Return the (X, Y) coordinate for the center point of the cell that contains the specified text.  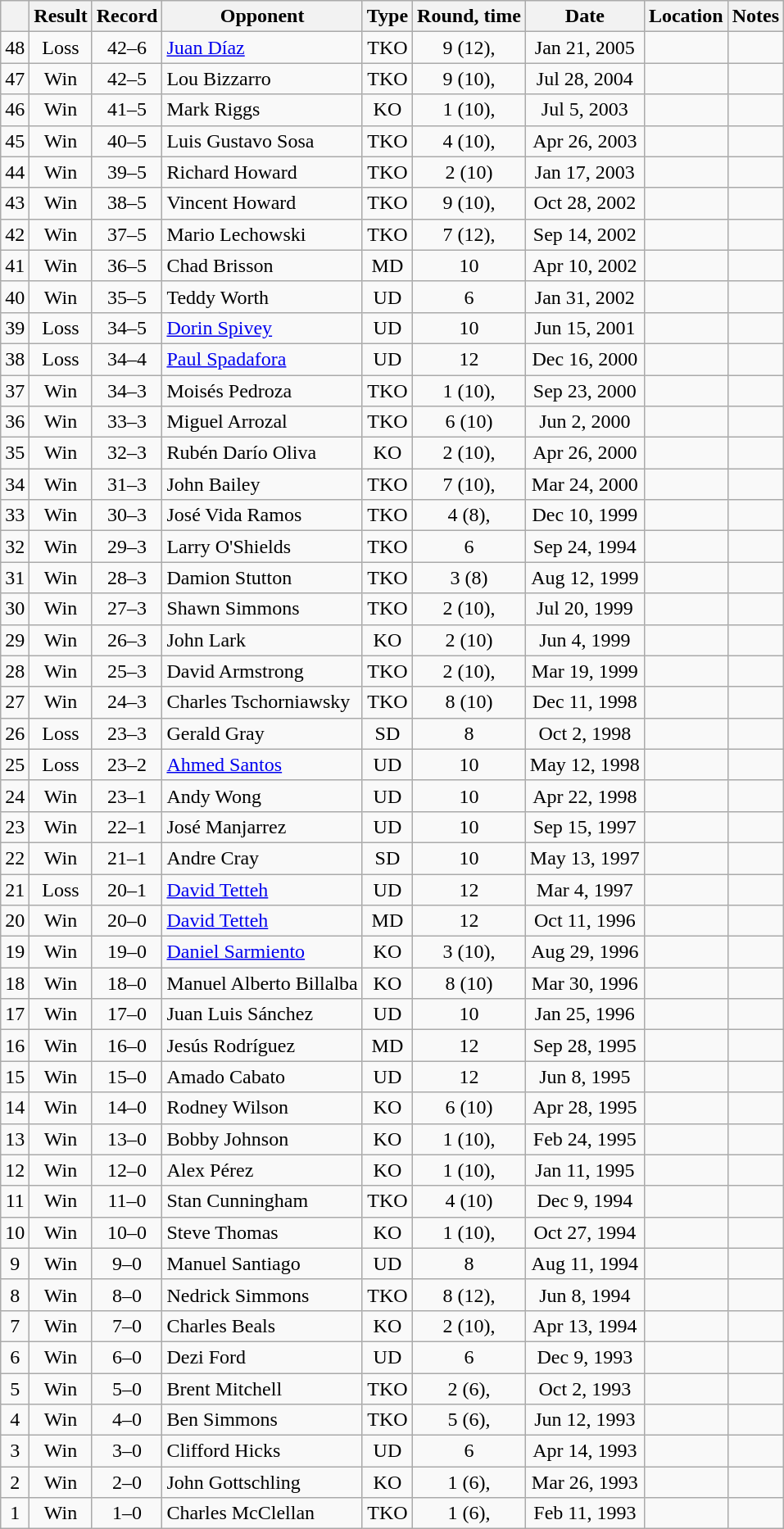
Jun 2, 2000 (585, 422)
23–1 (127, 796)
14 (15, 1108)
17–0 (127, 1014)
Type (387, 16)
Jul 5, 2003 (585, 110)
5–0 (127, 1389)
32–3 (127, 453)
22–1 (127, 827)
Jun 8, 1994 (585, 1295)
19 (15, 952)
5 (15, 1389)
Apr 26, 2003 (585, 141)
Mar 30, 1996 (585, 983)
Dorin Spivey (262, 328)
Apr 26, 2000 (585, 453)
Moisés Pedroza (262, 391)
Oct 27, 1994 (585, 1232)
4 (10) (469, 1201)
Andy Wong (262, 796)
3–0 (127, 1451)
26–3 (127, 640)
Apr 28, 1995 (585, 1108)
Juan Luis Sánchez (262, 1014)
23 (15, 827)
Jul 20, 1999 (585, 609)
38–5 (127, 203)
18 (15, 983)
46 (15, 110)
37 (15, 391)
Gerald Gray (262, 733)
39–5 (127, 172)
4 (8), (469, 515)
33–3 (127, 422)
48 (15, 48)
Bobby Johnson (262, 1139)
Ben Simmons (262, 1420)
Mario Lechowski (262, 234)
Damion Stutton (262, 578)
Jan 31, 2002 (585, 297)
Clifford Hicks (262, 1451)
28 (15, 671)
41 (15, 265)
38 (15, 359)
Feb 24, 1995 (585, 1139)
Jul 28, 2004 (585, 79)
20 (15, 921)
Alex Pérez (262, 1170)
Brent Mitchell (262, 1389)
7 (10), (469, 484)
Jan 17, 2003 (585, 172)
31–3 (127, 484)
44 (15, 172)
3 (10), (469, 952)
Nedrick Simmons (262, 1295)
20–0 (127, 921)
42–6 (127, 48)
29 (15, 640)
May 13, 1997 (585, 858)
18–0 (127, 983)
13–0 (127, 1139)
David Armstrong (262, 671)
Location (686, 16)
37–5 (127, 234)
Dezi Ford (262, 1357)
Chad Brisson (262, 265)
Luis Gustavo Sosa (262, 141)
34–3 (127, 391)
Dec 9, 1993 (585, 1357)
42 (15, 234)
1–0 (127, 1513)
Mar 24, 2000 (585, 484)
Date (585, 16)
Manuel Santiago (262, 1264)
39 (15, 328)
Mar 4, 1997 (585, 889)
43 (15, 203)
16 (15, 1046)
Round, time (469, 16)
15–0 (127, 1077)
25 (15, 764)
34–5 (127, 328)
Oct 2, 1993 (585, 1389)
May 12, 1998 (585, 764)
8–0 (127, 1295)
Sep 15, 1997 (585, 827)
34 (15, 484)
28–3 (127, 578)
27–3 (127, 609)
30 (15, 609)
Aug 12, 1999 (585, 578)
23–2 (127, 764)
6–0 (127, 1357)
John Gottschling (262, 1482)
34–4 (127, 359)
11–0 (127, 1201)
Mark Riggs (262, 110)
33 (15, 515)
Larry O'Shields (262, 547)
7 (12), (469, 234)
9 (12), (469, 48)
47 (15, 79)
36–5 (127, 265)
16–0 (127, 1046)
27 (15, 702)
Sep 28, 1995 (585, 1046)
Lou Bizzarro (262, 79)
30–3 (127, 515)
5 (6), (469, 1420)
Charles McClellan (262, 1513)
John Bailey (262, 484)
Notes (755, 16)
Jun 12, 1993 (585, 1420)
13 (15, 1139)
John Lark (262, 640)
14–0 (127, 1108)
15 (15, 1077)
23–3 (127, 733)
Jun 15, 2001 (585, 328)
Apr 13, 1994 (585, 1326)
24 (15, 796)
Paul Spadafora (262, 359)
Sep 24, 1994 (585, 547)
Rubén Darío Oliva (262, 453)
Oct 28, 2002 (585, 203)
Jun 8, 1995 (585, 1077)
Sep 23, 2000 (585, 391)
Jesús Rodríguez (262, 1046)
Feb 11, 1993 (585, 1513)
Aug 11, 1994 (585, 1264)
8 (12), (469, 1295)
Opponent (262, 16)
36 (15, 422)
4 (15, 1420)
3 (15, 1451)
17 (15, 1014)
4–0 (127, 1420)
Dec 9, 1994 (585, 1201)
Oct 11, 1996 (585, 921)
Mar 26, 1993 (585, 1482)
Dec 11, 1998 (585, 702)
Manuel Alberto Billalba (262, 983)
Charles Beals (262, 1326)
3 (8) (469, 578)
40 (15, 297)
9 (15, 1264)
41–5 (127, 110)
Apr 22, 1998 (585, 796)
11 (15, 1201)
32 (15, 547)
31 (15, 578)
21–1 (127, 858)
20–1 (127, 889)
10–0 (127, 1232)
7–0 (127, 1326)
Juan Díaz (262, 48)
Mar 19, 1999 (585, 671)
45 (15, 141)
35–5 (127, 297)
2 (15, 1482)
Andre Cray (262, 858)
1 (15, 1513)
Result (61, 16)
Miguel Arrozal (262, 422)
Rodney Wilson (262, 1108)
2 (6), (469, 1389)
12–0 (127, 1170)
Teddy Worth (262, 297)
Jan 21, 2005 (585, 48)
Oct 2, 1998 (585, 733)
7 (15, 1326)
42–5 (127, 79)
José Manjarrez (262, 827)
9–0 (127, 1264)
Dec 16, 2000 (585, 359)
Vincent Howard (262, 203)
24–3 (127, 702)
40–5 (127, 141)
Charles Tschorniawsky (262, 702)
Apr 14, 1993 (585, 1451)
26 (15, 733)
Daniel Sarmiento (262, 952)
22 (15, 858)
Shawn Simmons (262, 609)
25–3 (127, 671)
Richard Howard (262, 172)
Apr 10, 2002 (585, 265)
Steve Thomas (262, 1232)
19–0 (127, 952)
Sep 14, 2002 (585, 234)
Record (127, 16)
Stan Cunningham (262, 1201)
Jan 11, 1995 (585, 1170)
Jun 4, 1999 (585, 640)
Jan 25, 1996 (585, 1014)
Amado Cabato (262, 1077)
35 (15, 453)
Dec 10, 1999 (585, 515)
Ahmed Santos (262, 764)
Aug 29, 1996 (585, 952)
2–0 (127, 1482)
29–3 (127, 547)
José Vida Ramos (262, 515)
4 (10), (469, 141)
21 (15, 889)
